Identify which cell holds the provided text, then report its [X, Y] central coordinate. 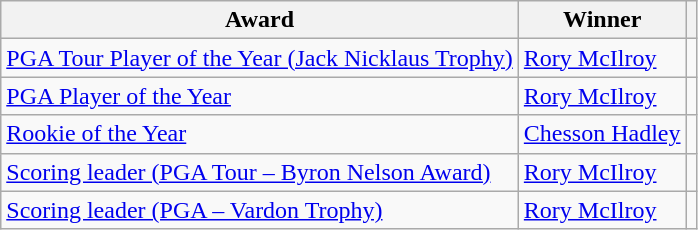
Rookie of the Year [260, 134]
Scoring leader (PGA – Vardon Trophy) [260, 210]
Award [260, 20]
Scoring leader (PGA Tour – Byron Nelson Award) [260, 172]
Winner [602, 20]
PGA Player of the Year [260, 96]
PGA Tour Player of the Year (Jack Nicklaus Trophy) [260, 58]
Chesson Hadley [602, 134]
